Locate the cell with the specified text and output its (x, y) center coordinate. 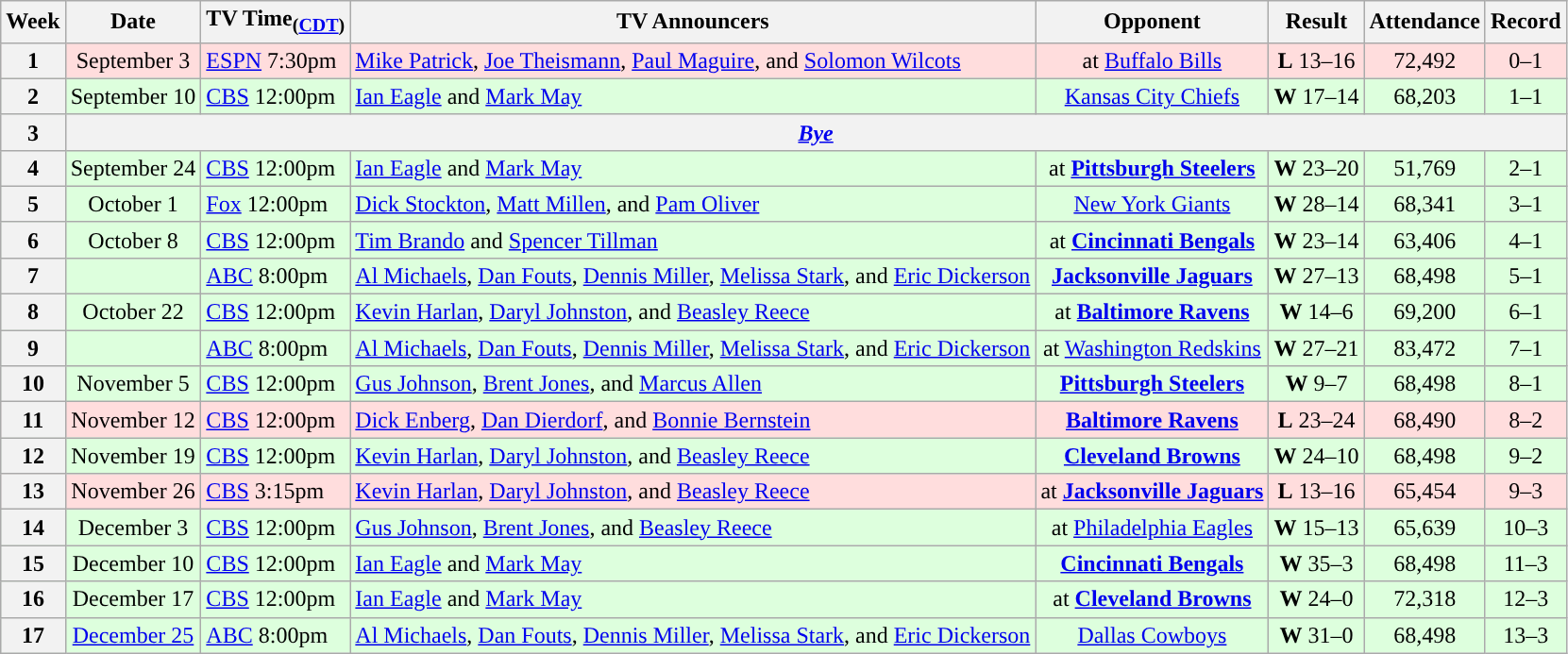
October 8 (133, 240)
Dallas Cowboys (1152, 635)
October 1 (133, 204)
Gus Johnson, Brent Jones, and Marcus Allen (693, 384)
72,492 (1425, 60)
3–1 (1526, 204)
10–3 (1526, 528)
8 (33, 312)
7 (33, 276)
Week (33, 22)
October 22 (133, 312)
W 28–14 (1316, 204)
1 (33, 60)
11 (33, 420)
Result (1316, 22)
Bye (816, 132)
Opponent (1152, 22)
10 (33, 384)
W 9–7 (1316, 384)
September 3 (133, 60)
5–1 (1526, 276)
15 (33, 563)
TV Time(CDT) (276, 22)
63,406 (1425, 240)
1–1 (1526, 96)
68,203 (1425, 96)
at Pittsburgh Steelers (1152, 168)
New York Giants (1152, 204)
W 35–3 (1316, 563)
Tim Brando and Spencer Tillman (693, 240)
at Jacksonville Jaguars (1152, 492)
November 5 (133, 384)
83,472 (1425, 348)
12 (33, 456)
Kansas City Chiefs (1152, 96)
at Baltimore Ravens (1152, 312)
W 23–20 (1316, 168)
W 24–0 (1316, 599)
3 (33, 132)
13 (33, 492)
Mike Patrick, Joe Theismann, Paul Maguire, and Solomon Wilcots (693, 60)
Attendance (1425, 22)
Dick Enberg, Dan Dierdorf, and Bonnie Bernstein (693, 420)
7–1 (1526, 348)
9–2 (1526, 456)
Pittsburgh Steelers (1152, 384)
at Buffalo Bills (1152, 60)
11–3 (1526, 563)
W 23–14 (1316, 240)
4–1 (1526, 240)
W 17–14 (1316, 96)
W 27–21 (1316, 348)
Baltimore Ravens (1152, 420)
November 19 (133, 456)
at Philadelphia Eagles (1152, 528)
2 (33, 96)
8–2 (1526, 420)
8–1 (1526, 384)
ESPN 7:30pm (276, 60)
4 (33, 168)
at Cleveland Browns (1152, 599)
Cincinnati Bengals (1152, 563)
65,639 (1425, 528)
0–1 (1526, 60)
Record (1526, 22)
6–1 (1526, 312)
L 23–24 (1316, 420)
13–3 (1526, 635)
at Cincinnati Bengals (1152, 240)
51,769 (1425, 168)
December 25 (133, 635)
Dick Stockton, Matt Millen, and Pam Oliver (693, 204)
2–1 (1526, 168)
68,490 (1425, 420)
W 24–10 (1316, 456)
16 (33, 599)
Fox 12:00pm (276, 204)
5 (33, 204)
W 31–0 (1316, 635)
W 27–13 (1316, 276)
Jacksonville Jaguars (1152, 276)
68,341 (1425, 204)
CBS 3:15pm (276, 492)
December 10 (133, 563)
December 3 (133, 528)
Cleveland Browns (1152, 456)
September 24 (133, 168)
September 10 (133, 96)
W 14–6 (1316, 312)
November 26 (133, 492)
Gus Johnson, Brent Jones, and Beasley Reece (693, 528)
65,454 (1425, 492)
9–3 (1526, 492)
9 (33, 348)
W 15–13 (1316, 528)
November 12 (133, 420)
Date (133, 22)
12–3 (1526, 599)
14 (33, 528)
TV Announcers (693, 22)
17 (33, 635)
72,318 (1425, 599)
December 17 (133, 599)
69,200 (1425, 312)
at Washington Redskins (1152, 348)
6 (33, 240)
